For the text-containing cell, return its midpoint in (X, Y) coordinate format. 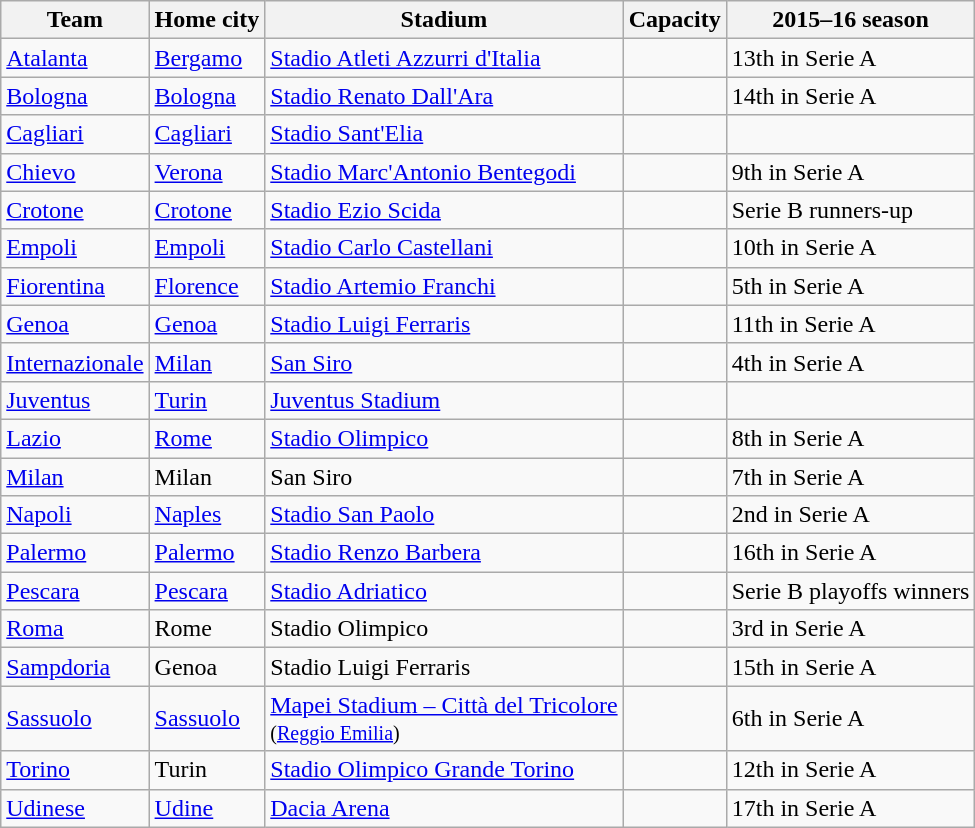
Team (75, 20)
Serie B runners-up (850, 210)
Napoli (75, 515)
Juventus Stadium (444, 400)
Stadio Carlo Castellani (444, 248)
Fiorentina (75, 286)
Chievo (75, 172)
16th in Serie A (850, 553)
Sampdoria (75, 667)
Roma (75, 629)
Dacia Arena (444, 808)
14th in Serie A (850, 96)
2nd in Serie A (850, 515)
Stadio Marc'Antonio Bentegodi (444, 172)
Stadio Ezio Scida (444, 210)
4th in Serie A (850, 362)
Stadio Atleti Azzurri d'Italia (444, 58)
Stadio Adriatico (444, 591)
Serie B playoffs winners (850, 591)
3rd in Serie A (850, 629)
Home city (207, 20)
Torino (75, 770)
Stadio Renato Dall'Ara (444, 96)
Atalanta (75, 58)
12th in Serie A (850, 770)
Stadio Renzo Barbera (444, 553)
10th in Serie A (850, 248)
Lazio (75, 438)
Verona (207, 172)
Stadio Olimpico Grande Torino (444, 770)
11th in Serie A (850, 324)
8th in Serie A (850, 438)
Stadio San Paolo (444, 515)
Naples (207, 515)
Juventus (75, 400)
Bergamo (207, 58)
7th in Serie A (850, 477)
15th in Serie A (850, 667)
9th in Serie A (850, 172)
Mapei Stadium – Città del Tricolore(Reggio Emilia) (444, 718)
Stadio Artemio Franchi (444, 286)
Internazionale (75, 362)
2015–16 season (850, 20)
6th in Serie A (850, 718)
Stadium (444, 20)
Udine (207, 808)
Udinese (75, 808)
5th in Serie A (850, 286)
17th in Serie A (850, 808)
Capacity (674, 20)
Florence (207, 286)
Stadio Sant'Elia (444, 134)
13th in Serie A (850, 58)
